Identify which cell holds the provided text, then report its [X, Y] central coordinate. 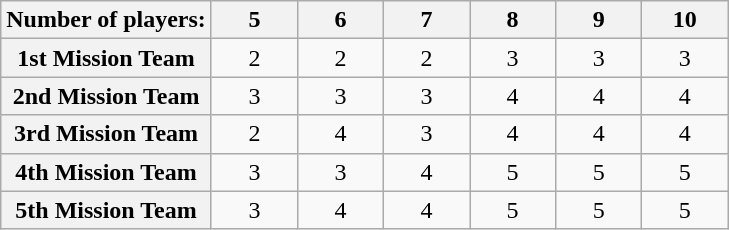
9 [599, 20]
1st Mission Team [106, 58]
7 [426, 20]
5th Mission Team [106, 210]
8 [513, 20]
Number of players: [106, 20]
2nd Mission Team [106, 96]
10 [685, 20]
3rd Mission Team [106, 134]
6 [340, 20]
4th Mission Team [106, 172]
